Determine the [x, y] coordinate at the center of the cell enclosing the given text.  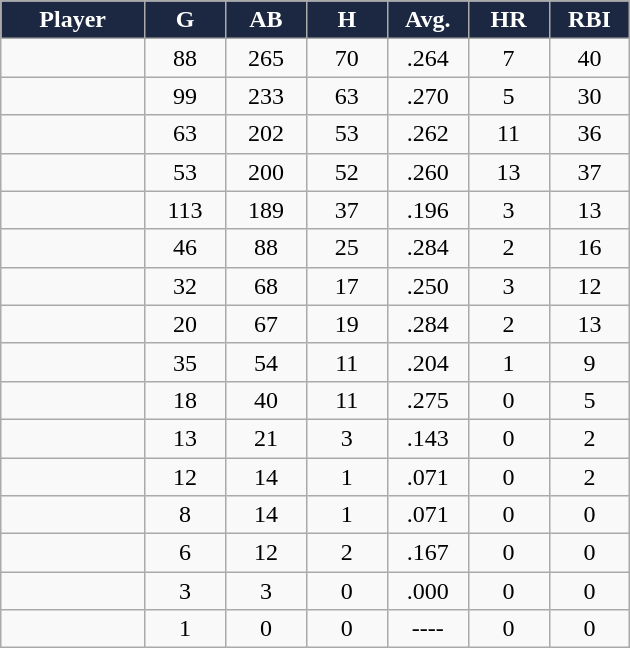
.264 [428, 58]
8 [186, 515]
52 [346, 172]
18 [186, 400]
54 [266, 362]
70 [346, 58]
---- [428, 629]
189 [266, 210]
Player [73, 20]
HR [508, 20]
AB [266, 20]
19 [346, 324]
68 [266, 286]
7 [508, 58]
21 [266, 438]
.196 [428, 210]
G [186, 20]
46 [186, 248]
17 [346, 286]
.275 [428, 400]
.262 [428, 134]
9 [590, 362]
35 [186, 362]
16 [590, 248]
113 [186, 210]
265 [266, 58]
.250 [428, 286]
202 [266, 134]
67 [266, 324]
200 [266, 172]
Avg. [428, 20]
.143 [428, 438]
.204 [428, 362]
20 [186, 324]
36 [590, 134]
99 [186, 96]
H [346, 20]
.167 [428, 553]
233 [266, 96]
6 [186, 553]
RBI [590, 20]
25 [346, 248]
30 [590, 96]
.270 [428, 96]
.000 [428, 591]
.260 [428, 172]
32 [186, 286]
